For the text-containing cell, return its midpoint in (X, Y) coordinate format. 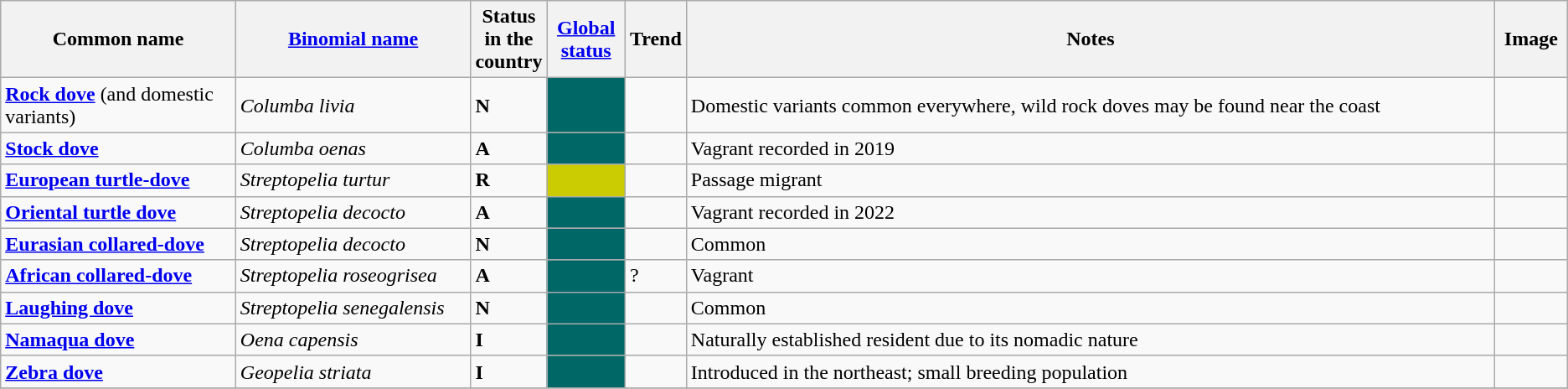
European turtle-dove (119, 180)
Trend (655, 39)
Binomial name (353, 39)
Vagrant (1091, 276)
Global status (586, 39)
Domestic variants common everywhere, wild rock doves may be found near the coast (1091, 106)
African collared-dove (119, 276)
Stock dove (119, 148)
Vagrant recorded in 2022 (1091, 212)
Streptopelia roseogrisea (353, 276)
Columba oenas (353, 148)
Zebra dove (119, 371)
Streptopelia senegalensis (353, 308)
Columba livia (353, 106)
? (655, 276)
Introduced in the northeast; small breeding population (1091, 371)
Geopelia striata (353, 371)
Image (1531, 39)
Eurasian collared-dove (119, 244)
R (509, 180)
Passage migrant (1091, 180)
Oriental turtle dove (119, 212)
Namaqua dove (119, 340)
Vagrant recorded in 2019 (1091, 148)
Rock dove (and domestic variants) (119, 106)
Naturally established resident due to its nomadic nature (1091, 340)
Common name (119, 39)
Status in the country (509, 39)
Oena capensis (353, 340)
Laughing dove (119, 308)
Streptopelia turtur (353, 180)
Notes (1091, 39)
